Extract the [X, Y] coordinate from the center of the cell holding the provided text.  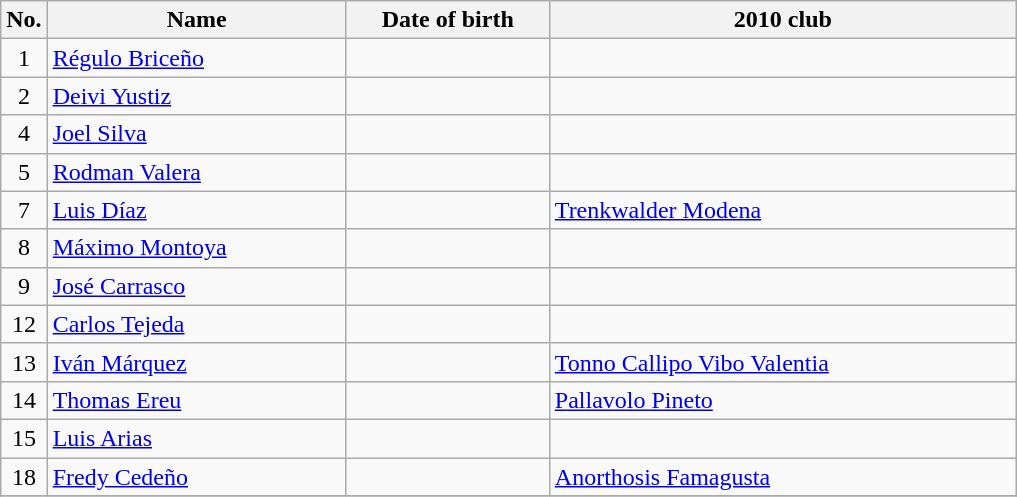
Fredy Cedeño [196, 477]
Pallavolo Pineto [782, 400]
14 [24, 400]
Anorthosis Famagusta [782, 477]
12 [24, 324]
2 [24, 96]
Name [196, 20]
Máximo Montoya [196, 248]
Carlos Tejeda [196, 324]
Thomas Ereu [196, 400]
Tonno Callipo Vibo Valentia [782, 362]
13 [24, 362]
Deivi Yustiz [196, 96]
2010 club [782, 20]
18 [24, 477]
Luis Arias [196, 438]
9 [24, 286]
No. [24, 20]
15 [24, 438]
Joel Silva [196, 134]
Trenkwalder Modena [782, 210]
8 [24, 248]
4 [24, 134]
Date of birth [448, 20]
Luis Díaz [196, 210]
5 [24, 172]
José Carrasco [196, 286]
1 [24, 58]
Iván Márquez [196, 362]
7 [24, 210]
Rodman Valera [196, 172]
Régulo Briceño [196, 58]
